Output the [x, y] coordinate of the center of the cell containing the given text.  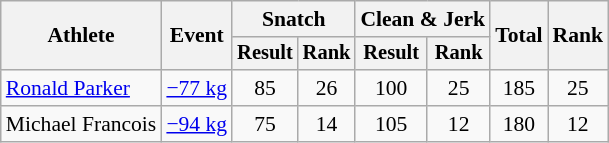
Ronald Parker [82, 88]
14 [327, 124]
Total [518, 36]
Event [196, 36]
−94 kg [196, 124]
105 [391, 124]
185 [518, 88]
−77 kg [196, 88]
Snatch [294, 19]
100 [391, 88]
85 [265, 88]
75 [265, 124]
26 [327, 88]
Clean & Jerk [422, 19]
180 [518, 124]
Athlete [82, 36]
Michael Francois [82, 124]
